Scan for the cell matching the given text and deliver its [x, y] coordinate at center. 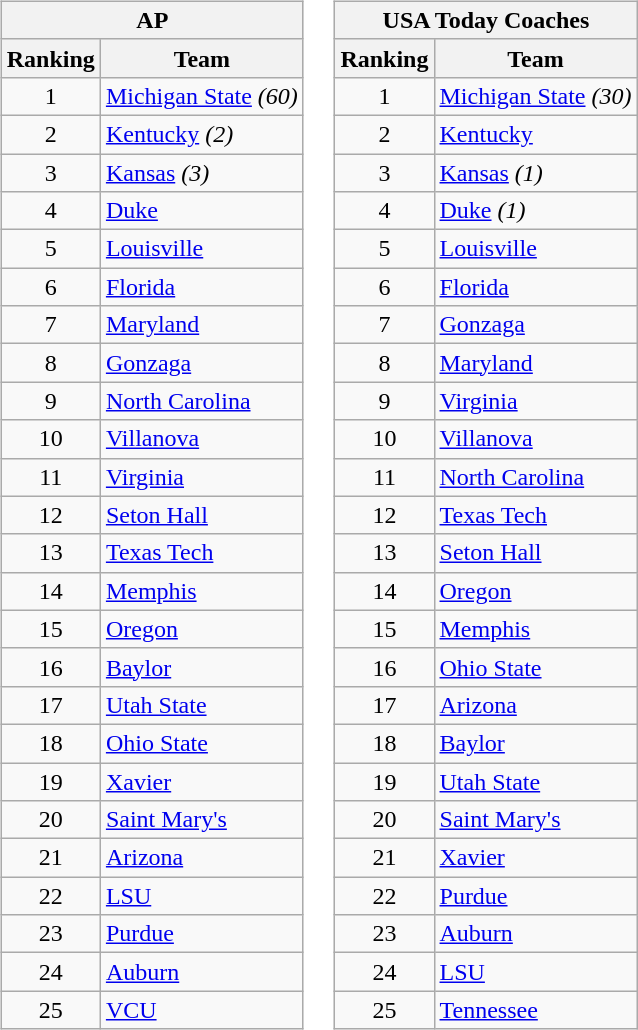
Kentucky (2) [202, 134]
Michigan State (60) [202, 96]
Duke (1) [536, 211]
Kansas (1) [536, 173]
Duke [202, 211]
Michigan State (30) [536, 96]
VCU [202, 1010]
AP [152, 20]
Tennessee [536, 1010]
Kansas (3) [202, 173]
USA Today Coaches [486, 20]
Kentucky [536, 134]
